From the cell containing the given text, extract its center point as [X, Y] coordinate. 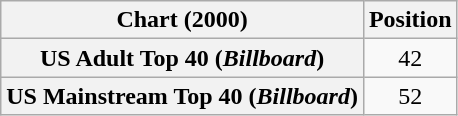
US Adult Top 40 (Billboard) [182, 58]
Position [410, 20]
US Mainstream Top 40 (Billboard) [182, 96]
42 [410, 58]
Chart (2000) [182, 20]
52 [410, 96]
